Identify which cell holds the provided text, then report its (X, Y) central coordinate. 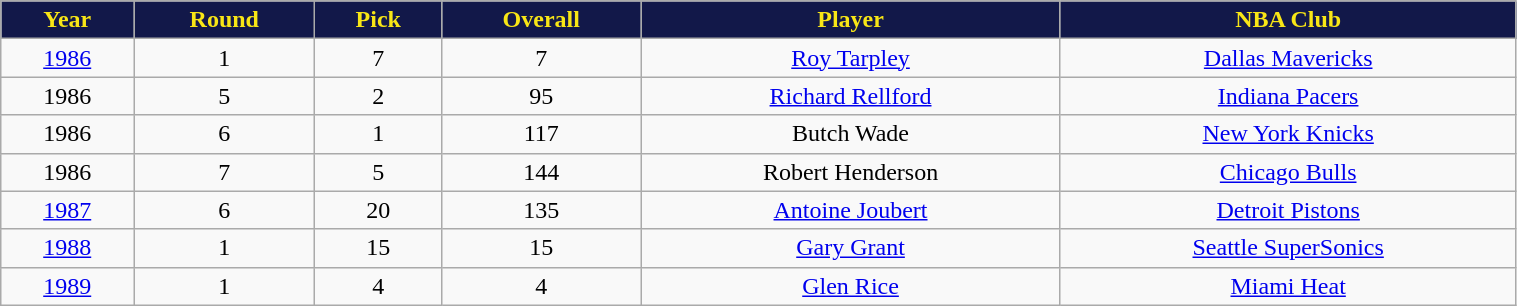
New York Knicks (1288, 134)
95 (542, 96)
Player (851, 20)
135 (542, 210)
NBA Club (1288, 20)
1988 (68, 248)
1987 (68, 210)
Roy Tarpley (851, 58)
Butch Wade (851, 134)
Chicago Bulls (1288, 172)
Seattle SuperSonics (1288, 248)
2 (378, 96)
Robert Henderson (851, 172)
Overall (542, 20)
Glen Rice (851, 286)
Antoine Joubert (851, 210)
1989 (68, 286)
Detroit Pistons (1288, 210)
Richard Rellford (851, 96)
Round (224, 20)
20 (378, 210)
Gary Grant (851, 248)
144 (542, 172)
Indiana Pacers (1288, 96)
117 (542, 134)
Dallas Mavericks (1288, 58)
Miami Heat (1288, 286)
Pick (378, 20)
Year (68, 20)
